Locate the cell with the specified text and output its (x, y) center coordinate. 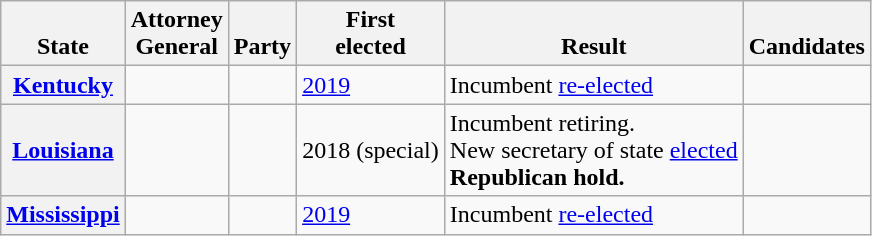
AttorneyGeneral (176, 34)
Firstelected (371, 34)
Candidates (806, 34)
Kentucky (63, 85)
Mississippi (63, 215)
Louisiana (63, 150)
Result (594, 34)
State (63, 34)
Party (262, 34)
2018 (special) (371, 150)
Incumbent retiring. New secretary of state elected Republican hold. (594, 150)
